Extract the (x, y) coordinate from the center of the cell holding the provided text.  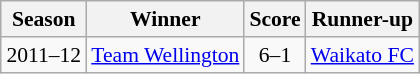
Winner (165, 19)
Team Wellington (165, 55)
Score (274, 19)
Waikato FC (362, 55)
Runner-up (362, 19)
Season (44, 19)
2011–12 (44, 55)
6–1 (274, 55)
